Return [X, Y] of the center of cell containing provided text 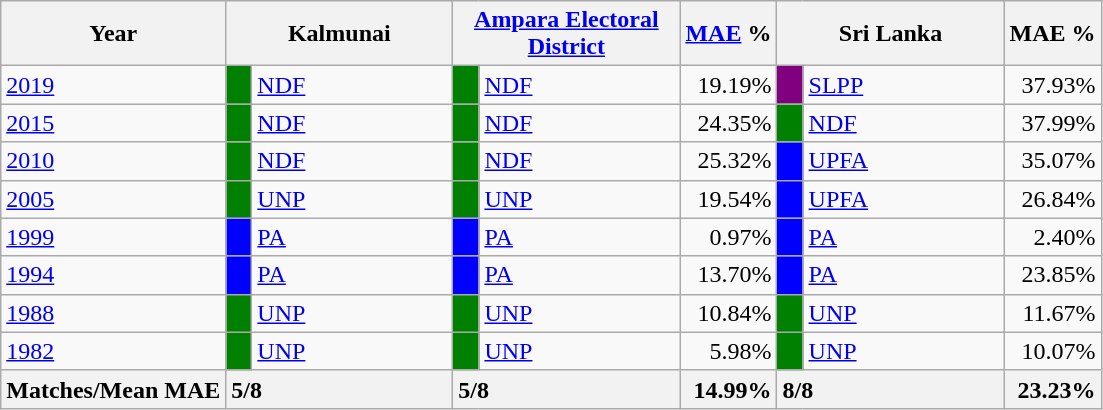
2005 [114, 199]
19.19% [728, 85]
2.40% [1052, 237]
2010 [114, 161]
2015 [114, 123]
Sri Lanka [890, 34]
8/8 [890, 389]
23.23% [1052, 389]
37.93% [1052, 85]
13.70% [728, 275]
Ampara Electoral District [566, 34]
23.85% [1052, 275]
10.84% [728, 313]
14.99% [728, 389]
1988 [114, 313]
Matches/Mean MAE [114, 389]
26.84% [1052, 199]
SLPP [904, 85]
1994 [114, 275]
11.67% [1052, 313]
Kalmunai [340, 34]
24.35% [728, 123]
1982 [114, 351]
25.32% [728, 161]
10.07% [1052, 351]
19.54% [728, 199]
2019 [114, 85]
5.98% [728, 351]
35.07% [1052, 161]
37.99% [1052, 123]
Year [114, 34]
0.97% [728, 237]
1999 [114, 237]
